Search for the cell housing the specified text and yield its [X, Y] center coordinate. 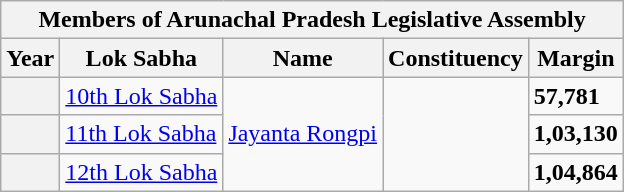
Lok Sabha [142, 58]
Name [303, 58]
1,03,130 [576, 134]
Jayanta Rongpi [303, 134]
57,781 [576, 96]
Year [30, 58]
11th Lok Sabha [142, 134]
10th Lok Sabha [142, 96]
Constituency [456, 58]
1,04,864 [576, 172]
Members of Arunachal Pradesh Legislative Assembly [312, 20]
12th Lok Sabha [142, 172]
Margin [576, 58]
